Determine the (x, y) coordinate at the center of the cell enclosing the given text.  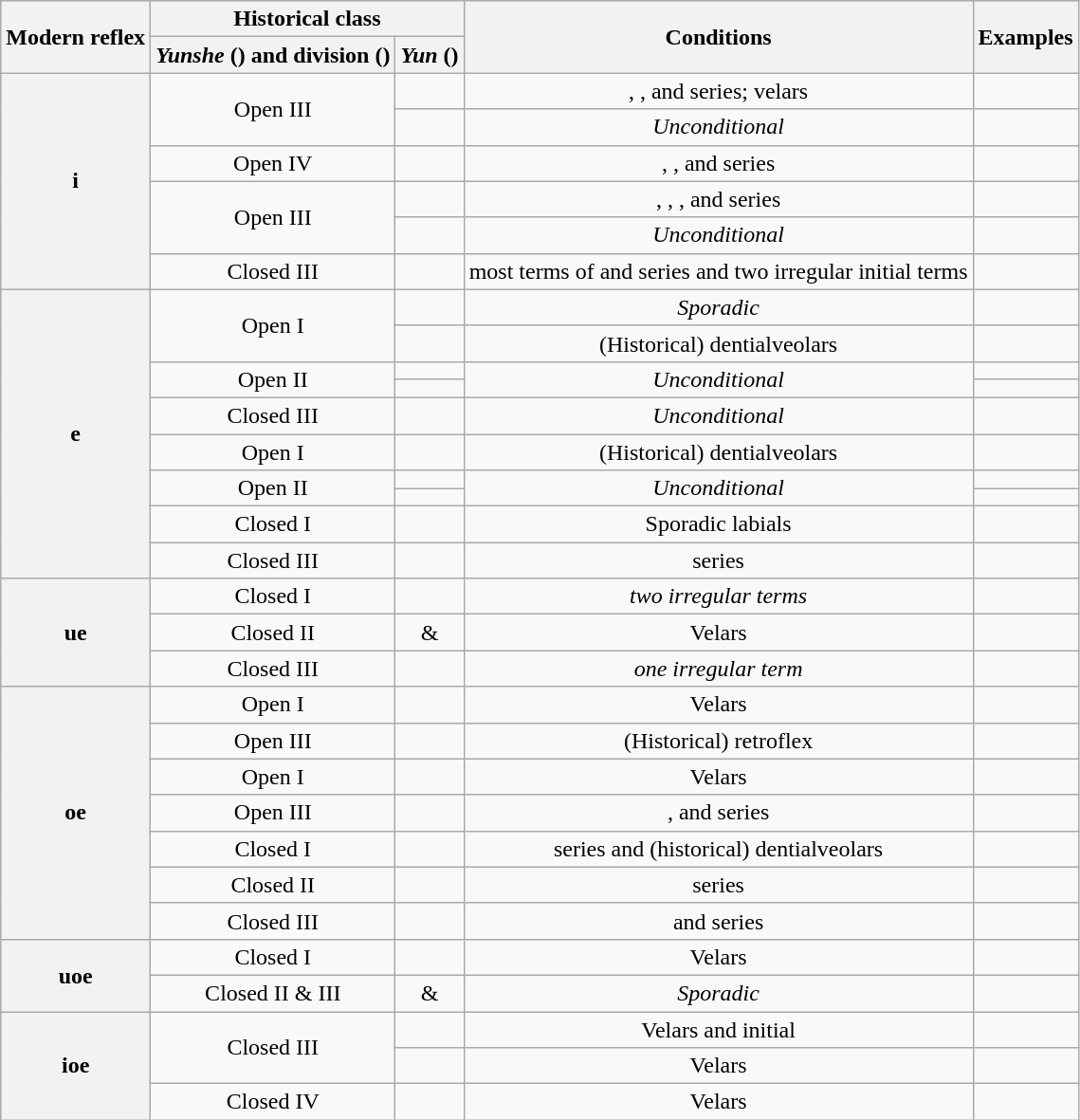
i (76, 181)
one irregular term (719, 669)
ioe (76, 1065)
Modern reflex (76, 37)
Yunshe () and division () (273, 55)
ue (76, 633)
(Historical) retroflex (719, 741)
most terms of and series and two irregular initial terms (719, 271)
Open IV (273, 163)
Conditions (719, 37)
Historical class (307, 19)
two irregular terms (719, 597)
Examples (1026, 37)
, , , and series (719, 199)
, , and series; velars (719, 91)
oe (76, 813)
Yun () (430, 55)
and series (719, 921)
Velars and initial (719, 1029)
e (76, 433)
, , and series (719, 163)
Closed IV (273, 1102)
series and (historical) dentialveolars (719, 849)
Closed II & III (273, 993)
Sporadic labials (719, 524)
, and series (719, 813)
uoe (76, 975)
